Scan for the cell matching the given text and deliver its [X, Y] coordinate at center. 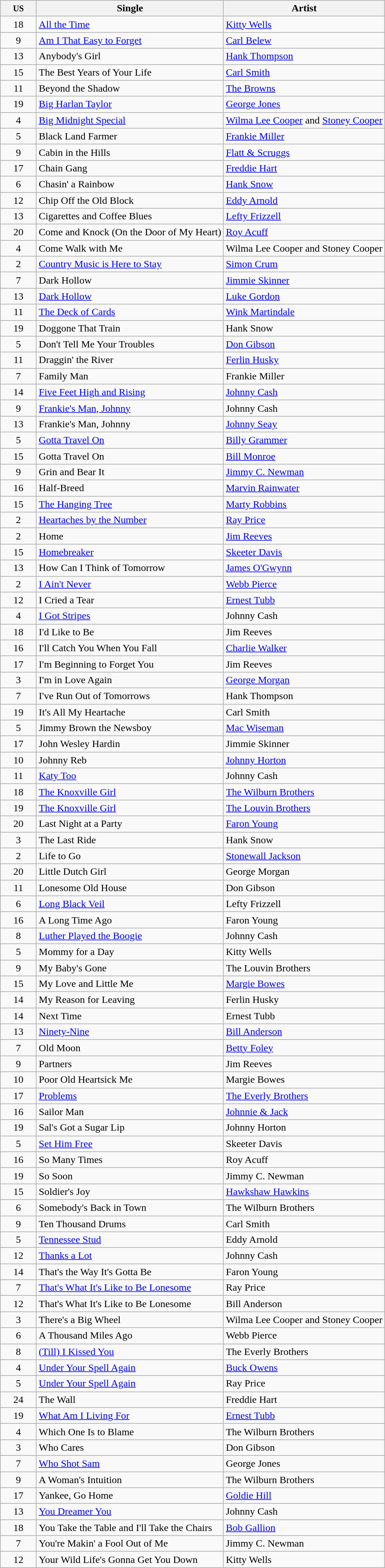
Flatt & Scruggs [304, 152]
Heartaches by the Number [130, 520]
Jimmy Brown the Newsboy [130, 728]
Sailor Man [130, 1112]
That's the Way It's Gotta Be [130, 1272]
Cigarettes and Coffee Blues [130, 216]
There's a Big Wheel [130, 1320]
My Baby's Gone [130, 968]
Am I That Easy to Forget [130, 40]
Grin and Bear It [130, 472]
Wink Martindale [304, 312]
Chain Gang [130, 168]
Who Cares [130, 1447]
Problems [130, 1096]
Home [130, 536]
Ninety-Nine [130, 1032]
I'm in Love Again [130, 680]
What Am I Living For [130, 1415]
The Wall [130, 1400]
My Reason for Leaving [130, 1000]
Who Shot Sam [130, 1463]
Marty Robbins [304, 504]
Billy Grammer [304, 440]
It's All My Heartache [130, 712]
Artist [304, 8]
Tennessee Stud [130, 1240]
Poor Old Heartsick Me [130, 1080]
My Love and Little Me [130, 984]
Yankee, Go Home [130, 1496]
I Ain't Never [130, 584]
Katy Too [130, 776]
Homebreaker [130, 552]
Ten Thousand Drums [130, 1224]
Johnny Seay [304, 424]
Life to Go [130, 856]
You're Makin' a Fool Out of Me [130, 1544]
Bill Monroe [304, 456]
I'll Catch You When You Fall [130, 648]
(Till) I Kissed You [130, 1352]
I'd Like to Be [130, 632]
The Deck of Cards [130, 312]
So Many Times [130, 1160]
Bob Gallion [304, 1528]
Set Him Free [130, 1144]
Which One Is to Blame [130, 1431]
Chip Off the Old Block [130, 200]
The Best Years of Your Life [130, 72]
Betty Foley [304, 1048]
Little Dutch Girl [130, 872]
A Woman's Intuition [130, 1479]
The Last Ride [130, 840]
Doggone That Train [130, 328]
You Take the Table and I'll Take the Chairs [130, 1528]
Anybody's Girl [130, 56]
James O'Gwynn [304, 568]
I'm Beginning to Forget You [130, 664]
Chasin' a Rainbow [130, 184]
Johnnie & Jack [304, 1112]
You Dreamer You [130, 1512]
Goldie Hill [304, 1496]
A Thousand Miles Ago [130, 1336]
Marvin Rainwater [304, 488]
Big Midnight Special [130, 120]
Somebody's Back in Town [130, 1208]
Luther Played the Boogie [130, 936]
Long Black Veil [130, 904]
So Soon [130, 1176]
US [18, 8]
All the Time [130, 24]
24 [18, 1400]
Simon Crum [304, 264]
Next Time [130, 1016]
I Got Stripes [130, 616]
The Hanging Tree [130, 504]
Hawkshaw Hawkins [304, 1192]
Charlie Walker [304, 648]
Carl Belew [304, 40]
Johnny Reb [130, 760]
Last Night at a Party [130, 824]
Sal's Got a Sugar Lip [130, 1128]
How Can I Think of Tomorrow [130, 568]
Big Harlan Taylor [130, 104]
Mac Wiseman [304, 728]
Partners [130, 1064]
Family Man [130, 376]
Luke Gordon [304, 296]
Single [130, 8]
Five Feet High and Rising [130, 392]
Country Music is Here to Stay [130, 264]
The Browns [304, 88]
John Wesley Hardin [130, 744]
Come and Knock (On the Door of My Heart) [130, 232]
Don't Tell Me Your Troubles [130, 344]
Beyond the Shadow [130, 88]
Thanks a Lot [130, 1256]
I Cried a Tear [130, 600]
Old Moon [130, 1048]
Lonesome Old House [130, 888]
I've Run Out of Tomorrows [130, 696]
Buck Owens [304, 1368]
Half-Breed [130, 488]
Mommy for a Day [130, 952]
Your Wild Life's Gonna Get You Down [130, 1560]
Cabin in the Hills [130, 152]
Stonewall Jackson [304, 856]
Come Walk with Me [130, 248]
Black Land Farmer [130, 136]
A Long Time Ago [130, 920]
Draggin' the River [130, 360]
Soldier's Joy [130, 1192]
